Identify which cell holds the provided text, then report its [x, y] central coordinate. 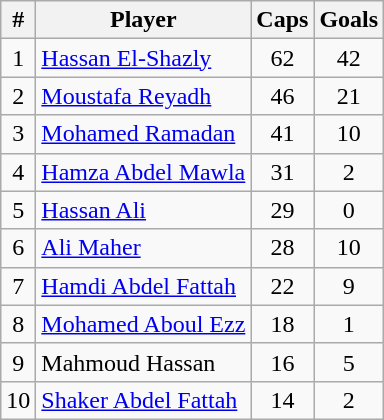
14 [282, 400]
Hassan El-Shazly [144, 58]
Moustafa Reyadh [144, 96]
7 [18, 286]
Caps [282, 20]
Shaker Abdel Fattah [144, 400]
# [18, 20]
18 [282, 324]
Hamdi Abdel Fattah [144, 286]
28 [282, 248]
8 [18, 324]
Ali Maher [144, 248]
42 [349, 58]
22 [282, 286]
16 [282, 362]
Hamza Abdel Mawla [144, 172]
Mohamed Aboul Ezz [144, 324]
Mahmoud Hassan [144, 362]
46 [282, 96]
41 [282, 134]
4 [18, 172]
21 [349, 96]
Hassan Ali [144, 210]
0 [349, 210]
3 [18, 134]
6 [18, 248]
31 [282, 172]
Goals [349, 20]
29 [282, 210]
62 [282, 58]
Mohamed Ramadan [144, 134]
Player [144, 20]
